Detect which cell encompasses the target text, then output its [X, Y] center coordinate. 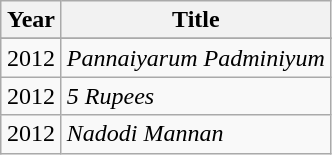
5 Rupees [196, 96]
Nadodi Mannan [196, 134]
Year [32, 20]
Pannaiyarum Padminiyum [196, 58]
Title [196, 20]
